Provide the [X, Y] coordinate of the cell's center where the given text is located.  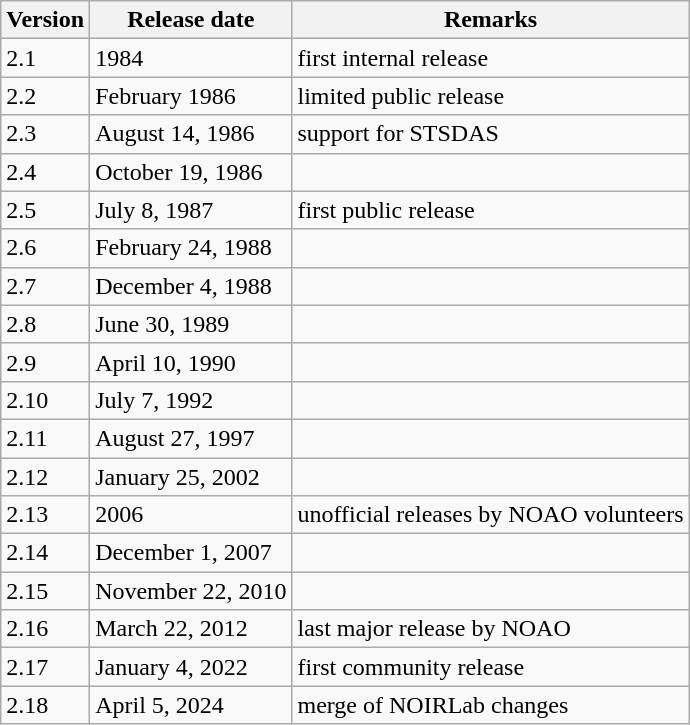
support for STSDAS [490, 134]
2.9 [46, 362]
last major release by NOAO [490, 629]
Version [46, 20]
2.13 [46, 515]
unofficial releases by NOAO volunteers [490, 515]
2.12 [46, 477]
2.7 [46, 286]
first community release [490, 667]
2.14 [46, 553]
2.16 [46, 629]
2.3 [46, 134]
July 8, 1987 [191, 210]
August 14, 1986 [191, 134]
2.11 [46, 438]
2.18 [46, 705]
December 4, 1988 [191, 286]
2.2 [46, 96]
January 25, 2002 [191, 477]
February 24, 1988 [191, 248]
November 22, 2010 [191, 591]
Remarks [490, 20]
April 10, 1990 [191, 362]
March 22, 2012 [191, 629]
2.15 [46, 591]
2.1 [46, 58]
2006 [191, 515]
2.6 [46, 248]
1984 [191, 58]
July 7, 1992 [191, 400]
October 19, 1986 [191, 172]
2.8 [46, 324]
February 1986 [191, 96]
2.17 [46, 667]
limited public release [490, 96]
April 5, 2024 [191, 705]
January 4, 2022 [191, 667]
2.4 [46, 172]
December 1, 2007 [191, 553]
2.10 [46, 400]
2.5 [46, 210]
first public release [490, 210]
Release date [191, 20]
merge of NOIRLab changes [490, 705]
first internal release [490, 58]
June 30, 1989 [191, 324]
August 27, 1997 [191, 438]
